For the text-containing cell, return its midpoint in [X, Y] coordinate format. 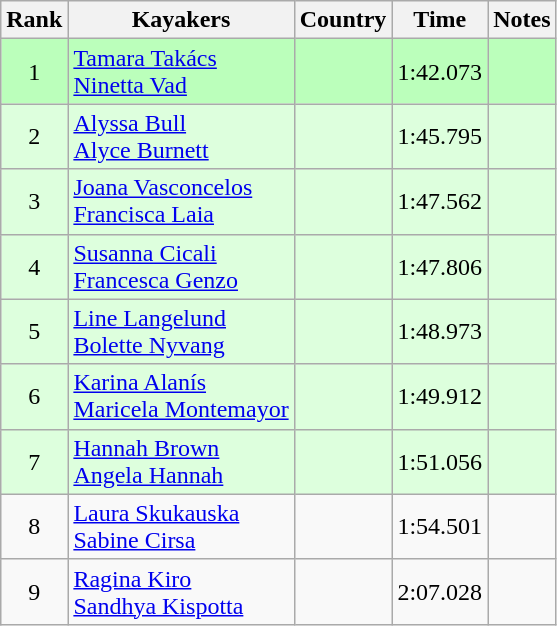
Joana VasconcelosFrancisca Laia [181, 202]
Susanna CicaliFrancesca Genzo [181, 266]
1:47.806 [440, 266]
Alyssa BullAlyce Burnett [181, 136]
4 [34, 266]
2:07.028 [440, 592]
Country [343, 20]
Ragina KiroSandhya Kispotta [181, 592]
Line LangelundBolette Nyvang [181, 332]
Tamara TakácsNinetta Vad [181, 72]
9 [34, 592]
Karina AlanísMaricela Montemayor [181, 396]
5 [34, 332]
1:51.056 [440, 462]
Rank [34, 20]
3 [34, 202]
1:49.912 [440, 396]
1:47.562 [440, 202]
Time [440, 20]
1:48.973 [440, 332]
Hannah BrownAngela Hannah [181, 462]
1:45.795 [440, 136]
2 [34, 136]
Notes [522, 20]
Kayakers [181, 20]
7 [34, 462]
1 [34, 72]
Laura SkukauskaSabine Cirsa [181, 526]
1:42.073 [440, 72]
1:54.501 [440, 526]
8 [34, 526]
6 [34, 396]
